Provide the (X, Y) coordinate of the cell's center where the given text is located.  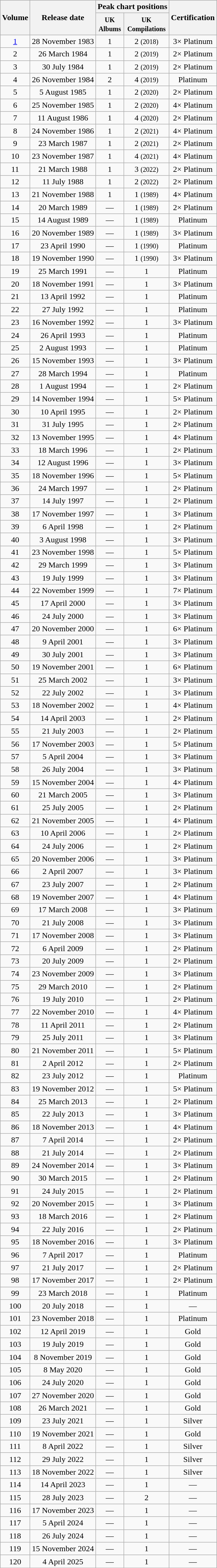
27 (15, 374)
18 November 2016 (63, 1242)
22 November 1999 (63, 591)
17 November 1997 (63, 514)
29 March 1999 (63, 565)
80 (15, 1050)
99 (15, 1293)
23 November 2018 (63, 1319)
23 November 1998 (63, 552)
89 (15, 1165)
24 July 2015 (63, 1191)
17 November 2017 (63, 1280)
25 March 2002 (63, 680)
29 July 2022 (63, 1459)
14 (15, 207)
17 April 2000 (63, 603)
98 (15, 1280)
67 (15, 884)
29 March 2010 (63, 986)
7 (15, 118)
117 (15, 1523)
23 November 1987 (63, 156)
34 (15, 463)
10 April 1995 (63, 412)
26 April 1993 (63, 335)
4 (2020) (147, 118)
3 (2022) (147, 169)
110 (15, 1434)
36 (15, 488)
88 (15, 1153)
38 (15, 514)
73 (15, 961)
14 November 1994 (63, 399)
2 April 2007 (63, 872)
41 (15, 552)
7× Platinum (193, 591)
97 (15, 1268)
20 July 2018 (63, 1306)
31 July 1995 (63, 425)
5 April 2024 (63, 1523)
28 July 2023 (63, 1498)
8 (15, 131)
26 (15, 360)
15 (15, 220)
30 July 1984 (63, 67)
2 April 2012 (63, 1063)
24 July 2000 (63, 616)
71 (15, 935)
111 (15, 1447)
74 (15, 974)
22 July 2016 (63, 1229)
30 (15, 412)
33 (15, 450)
25 November 1985 (63, 105)
11 July 1988 (63, 182)
23 July 2012 (63, 1076)
29 (15, 399)
48 (15, 642)
14 April 2023 (63, 1485)
20 March 1989 (63, 207)
22 (15, 309)
85 (15, 1114)
79 (15, 1038)
65 (15, 859)
96 (15, 1255)
4 (2021) (147, 156)
14 July 1997 (63, 501)
62 (15, 821)
26 March 1984 (63, 54)
72 (15, 948)
94 (15, 1229)
31 (15, 425)
47 (15, 629)
61 (15, 808)
21 (15, 297)
28 November 1983 (63, 41)
25 (15, 348)
78 (15, 1025)
46 (15, 616)
83 (15, 1089)
2 (2018) (147, 41)
106 (15, 1382)
18 November 1996 (63, 476)
20 November 2015 (63, 1204)
12 April 2019 (63, 1331)
19 July 2010 (63, 999)
112 (15, 1459)
58 (15, 769)
56 (15, 744)
22 July 2002 (63, 693)
11 (15, 169)
19 November 2021 (63, 1434)
5 April 2004 (63, 756)
32 (15, 437)
35 (15, 476)
8 November 2019 (63, 1357)
63 (15, 833)
68 (15, 897)
25 March 1991 (63, 271)
95 (15, 1242)
26 July 2004 (63, 769)
108 (15, 1408)
15 November 2004 (63, 782)
7 April 2014 (63, 1140)
84 (15, 1101)
16 November 1992 (63, 322)
21 July 2003 (63, 731)
Peak chart positions (133, 7)
43 (15, 578)
17 (15, 246)
30 July 2001 (63, 654)
39 (15, 527)
45 (15, 603)
19 November 1990 (63, 258)
60 (15, 795)
19 November 2001 (63, 667)
13 (15, 195)
26 March 2021 (63, 1408)
87 (15, 1140)
69 (15, 910)
Certification (193, 17)
23 April 1990 (63, 246)
21 July 2017 (63, 1268)
24 (15, 335)
28 March 1994 (63, 374)
2 August 1993 (63, 348)
25 March 2013 (63, 1101)
19 July 2019 (63, 1344)
4 (2019) (147, 80)
26 November 1984 (63, 80)
6 (15, 105)
19 November 2007 (63, 897)
23 July 2007 (63, 884)
28 (15, 386)
24 November 1986 (63, 131)
5 August 1985 (63, 92)
7 April 2017 (63, 1255)
53 (15, 705)
10 April 2006 (63, 833)
18 March 2016 (63, 1217)
15 November 2024 (63, 1549)
20 November 2006 (63, 859)
3 (15, 67)
UKCompilations (147, 24)
24 November 2014 (63, 1165)
17 November 2008 (63, 935)
11 April 2011 (63, 1025)
103 (15, 1344)
101 (15, 1319)
6 April 1998 (63, 527)
20 November 2000 (63, 629)
109 (15, 1421)
19 July 1999 (63, 578)
15 November 1993 (63, 360)
6 April 2009 (63, 948)
57 (15, 756)
119 (15, 1549)
21 July 2014 (63, 1153)
11 August 1986 (63, 118)
20 (15, 284)
3 August 1998 (63, 539)
17 March 2008 (63, 910)
104 (15, 1357)
24 July 2006 (63, 846)
17 November 2003 (63, 744)
27 July 1992 (63, 309)
26 July 2024 (63, 1536)
115 (15, 1498)
10 (15, 156)
24 March 1997 (63, 488)
19 November 2012 (63, 1089)
51 (15, 680)
22 November 2010 (63, 1012)
66 (15, 872)
12 (15, 182)
13 April 1992 (63, 297)
93 (15, 1217)
20 November 1989 (63, 233)
18 November 2022 (63, 1472)
90 (15, 1178)
91 (15, 1191)
UKAlbums (110, 24)
114 (15, 1485)
24 July 2020 (63, 1382)
113 (15, 1472)
1 August 1994 (63, 386)
37 (15, 501)
20 July 2009 (63, 961)
44 (15, 591)
70 (15, 923)
21 July 2008 (63, 923)
52 (15, 693)
55 (15, 731)
23 July 2021 (63, 1421)
23 March 1987 (63, 143)
64 (15, 846)
105 (15, 1370)
17 November 2023 (63, 1510)
25 July 2005 (63, 808)
2 (2022) (147, 182)
13 November 1995 (63, 437)
14 April 2003 (63, 718)
92 (15, 1204)
8 April 2022 (63, 1447)
21 November 2005 (63, 821)
Release date (63, 17)
18 November 2002 (63, 705)
18 November 1991 (63, 284)
49 (15, 654)
18 November 2013 (63, 1127)
116 (15, 1510)
Volume (15, 17)
102 (15, 1331)
9 April 2001 (63, 642)
23 (15, 322)
21 November 1988 (63, 195)
16 (15, 233)
23 November 2009 (63, 974)
9 (15, 143)
30 March 2015 (63, 1178)
14 August 1989 (63, 220)
4 April 2025 (63, 1561)
75 (15, 986)
12 August 1996 (63, 463)
82 (15, 1076)
59 (15, 782)
86 (15, 1127)
8 May 2020 (63, 1370)
50 (15, 667)
42 (15, 565)
25 July 2011 (63, 1038)
4 (15, 80)
27 November 2020 (63, 1395)
19 (15, 271)
5 (15, 92)
81 (15, 1063)
22 July 2013 (63, 1114)
107 (15, 1395)
21 November 2011 (63, 1050)
40 (15, 539)
77 (15, 1012)
18 March 1996 (63, 450)
120 (15, 1561)
23 March 2018 (63, 1293)
54 (15, 718)
76 (15, 999)
21 March 1988 (63, 169)
100 (15, 1306)
21 March 2005 (63, 795)
18 (15, 258)
118 (15, 1536)
